Provide the (x, y) coordinate of the cell's center where the given text is located.  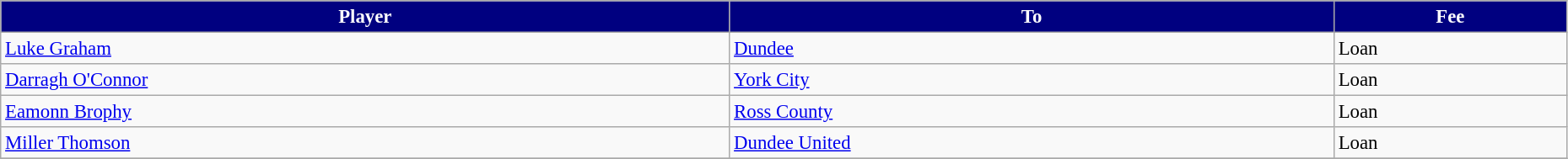
Darragh O'Connor (365, 80)
Dundee (1032, 49)
Luke Graham (365, 49)
To (1032, 17)
Fee (1450, 17)
Ross County (1032, 112)
Miller Thomson (365, 143)
Dundee United (1032, 143)
Eamonn Brophy (365, 112)
York City (1032, 80)
Player (365, 17)
